Return (X, Y) of the center of cell containing provided text 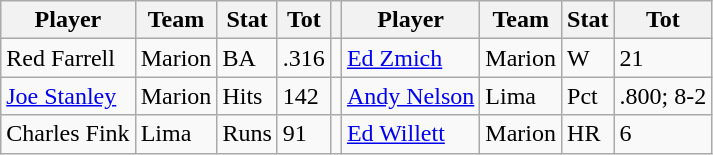
Charles Fink (68, 134)
Hits (247, 96)
Andy Nelson (410, 96)
Runs (247, 134)
.316 (304, 58)
HR (588, 134)
6 (663, 134)
BA (247, 58)
Ed Willett (410, 134)
Ed Zmich (410, 58)
Pct (588, 96)
21 (663, 58)
142 (304, 96)
91 (304, 134)
W (588, 58)
Red Farrell (68, 58)
Joe Stanley (68, 96)
.800; 8-2 (663, 96)
